Return the (X, Y) coordinate for the center point of the cell that contains the specified text.  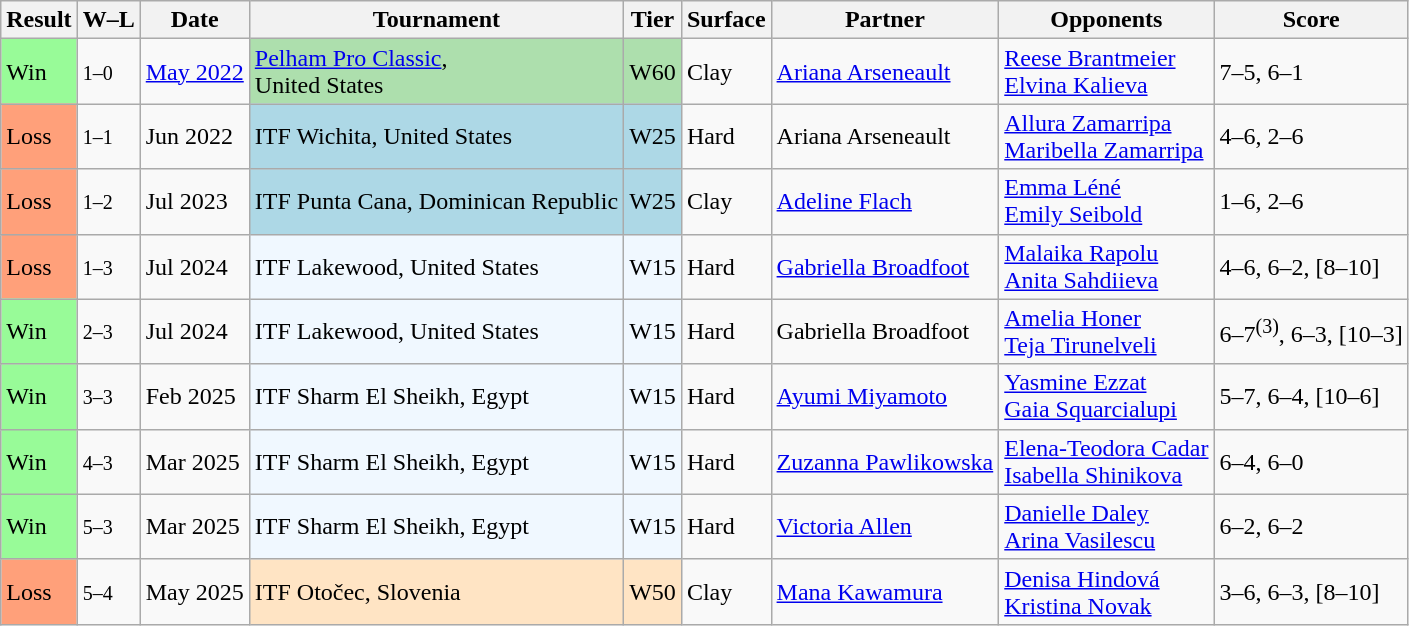
5–7, 6–4, [10–6] (1311, 396)
Date (194, 20)
Zuzanna Pawlikowska (885, 462)
Amelia Honer Teja Tirunelveli (1106, 332)
1–6, 2–6 (1311, 202)
7–5, 6–1 (1311, 72)
Yasmine Ezzat Gaia Squarcialupi (1106, 396)
6–2, 6–2 (1311, 526)
4–6, 2–6 (1311, 136)
W50 (653, 592)
Malaika Rapolu Anita Sahdiieva (1106, 266)
Danielle Daley Arina Vasilescu (1106, 526)
May 2025 (194, 592)
Mana Kawamura (885, 592)
4–3 (108, 462)
Tournament (436, 20)
W–L (108, 20)
Elena-Teodora Cadar Isabella Shinikova (1106, 462)
1–2 (108, 202)
6–4, 6–0 (1311, 462)
W60 (653, 72)
Feb 2025 (194, 396)
Score (1311, 20)
Pelham Pro Classic, United States (436, 72)
4–6, 6–2, [8–10] (1311, 266)
Victoria Allen (885, 526)
Adeline Flach (885, 202)
Denisa Hindová Kristina Novak (1106, 592)
1–3 (108, 266)
May 2022 (194, 72)
Tier (653, 20)
Partner (885, 20)
Allura Zamarripa Maribella Zamarripa (1106, 136)
Jul 2023 (194, 202)
2–3 (108, 332)
5–4 (108, 592)
Jun 2022 (194, 136)
Ayumi Miyamoto (885, 396)
Reese Brantmeier Elvina Kalieva (1106, 72)
ITF Punta Cana, Dominican Republic (436, 202)
3–6, 6–3, [8–10] (1311, 592)
1–1 (108, 136)
Emma Léné Emily Seibold (1106, 202)
1–0 (108, 72)
3–3 (108, 396)
Opponents (1106, 20)
Surface (726, 20)
ITF Otočec, Slovenia (436, 592)
Result (39, 20)
5–3 (108, 526)
ITF Wichita, United States (436, 136)
6–7(3), 6–3, [10–3] (1311, 332)
